Search for the cell housing the specified text and yield its (x, y) center coordinate. 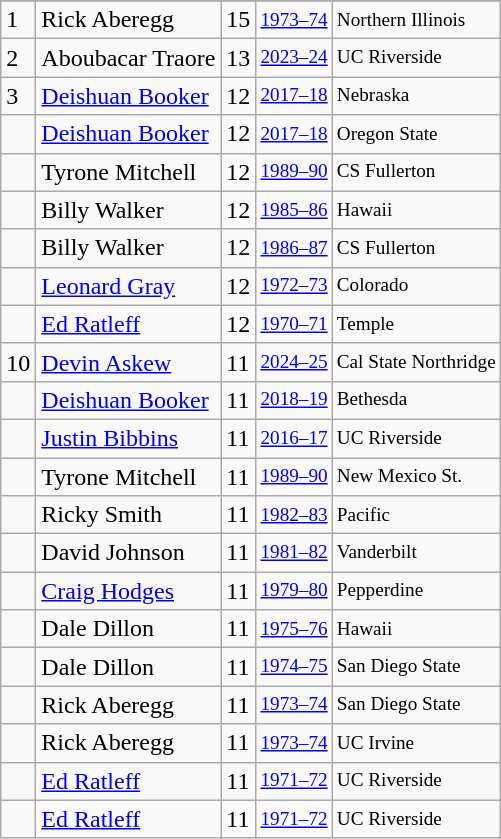
3 (18, 96)
David Johnson (128, 553)
Craig Hodges (128, 591)
UC Irvine (416, 743)
Vanderbilt (416, 553)
1972–73 (294, 286)
Cal State Northridge (416, 362)
1 (18, 20)
2018–19 (294, 400)
Oregon State (416, 134)
Temple (416, 324)
2 (18, 58)
1975–76 (294, 629)
Pacific (416, 515)
1974–75 (294, 667)
New Mexico St. (416, 477)
2016–17 (294, 438)
1970–71 (294, 324)
1986–87 (294, 248)
Bethesda (416, 400)
1981–82 (294, 553)
15 (238, 20)
Northern Illinois (416, 20)
Ricky Smith (128, 515)
Nebraska (416, 96)
13 (238, 58)
Aboubacar Traore (128, 58)
1985–86 (294, 210)
Devin Askew (128, 362)
10 (18, 362)
1982–83 (294, 515)
1979–80 (294, 591)
2024–25 (294, 362)
Leonard Gray (128, 286)
Justin Bibbins (128, 438)
2023–24 (294, 58)
Pepperdine (416, 591)
Colorado (416, 286)
